Search for the cell housing the specified text and yield its [x, y] center coordinate. 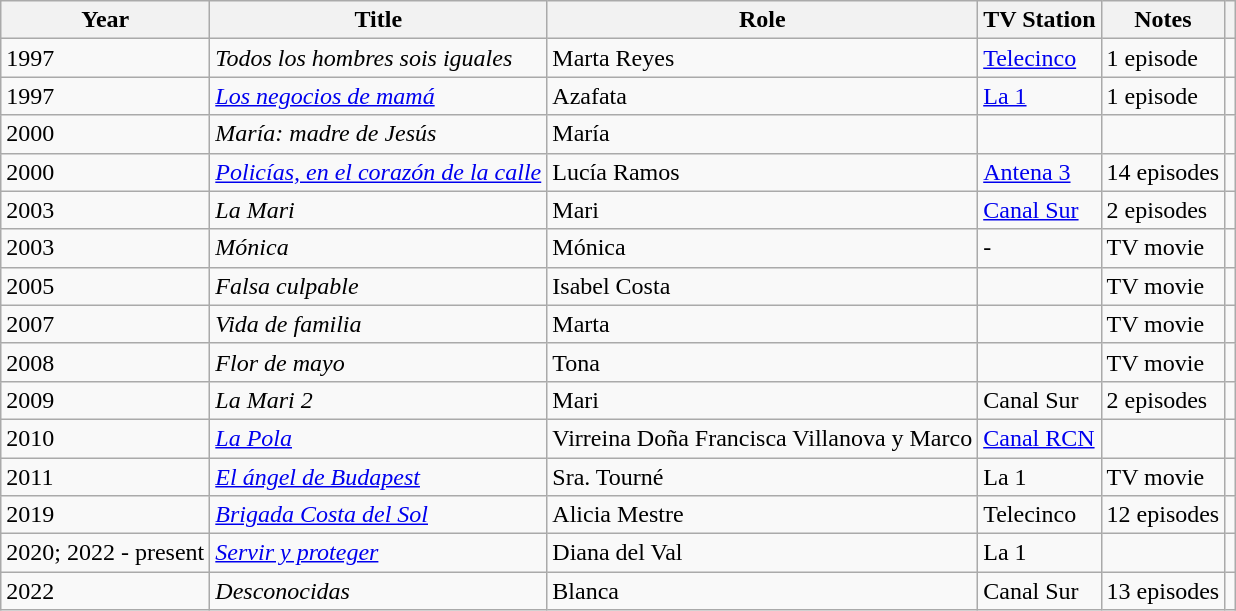
Azafata [762, 96]
Alicia Mestre [762, 515]
María [762, 134]
Todos los hombres sois iguales [378, 58]
Antena 3 [1040, 172]
Sra. Tourné [762, 477]
2011 [106, 477]
Role [762, 20]
Marta Reyes [762, 58]
El ángel de Budapest [378, 477]
Policías, en el corazón de la calle [378, 172]
Virreina Doña Francisca Villanova y Marco [762, 438]
2010 [106, 438]
Brigada Costa del Sol [378, 515]
Year [106, 20]
Lucía Ramos [762, 172]
Servir y proteger [378, 553]
Title [378, 20]
2019 [106, 515]
Notes [1163, 20]
María: madre de Jesús [378, 134]
2007 [106, 324]
2009 [106, 400]
La Pola [378, 438]
2005 [106, 286]
Flor de mayo [378, 362]
2008 [106, 362]
13 episodes [1163, 591]
La Mari [378, 210]
TV Station [1040, 20]
12 episodes [1163, 515]
Isabel Costa [762, 286]
2022 [106, 591]
Los negocios de mamá [378, 96]
Tona [762, 362]
Blanca [762, 591]
14 episodes [1163, 172]
Falsa culpable [378, 286]
La Mari 2 [378, 400]
Vida de familia [378, 324]
Diana del Val [762, 553]
2020; 2022 - present [106, 553]
Canal RCN [1040, 438]
- [1040, 248]
Desconocidas [378, 591]
Marta [762, 324]
